Provide the (X, Y) coordinate of the cell's center where the given text is located.  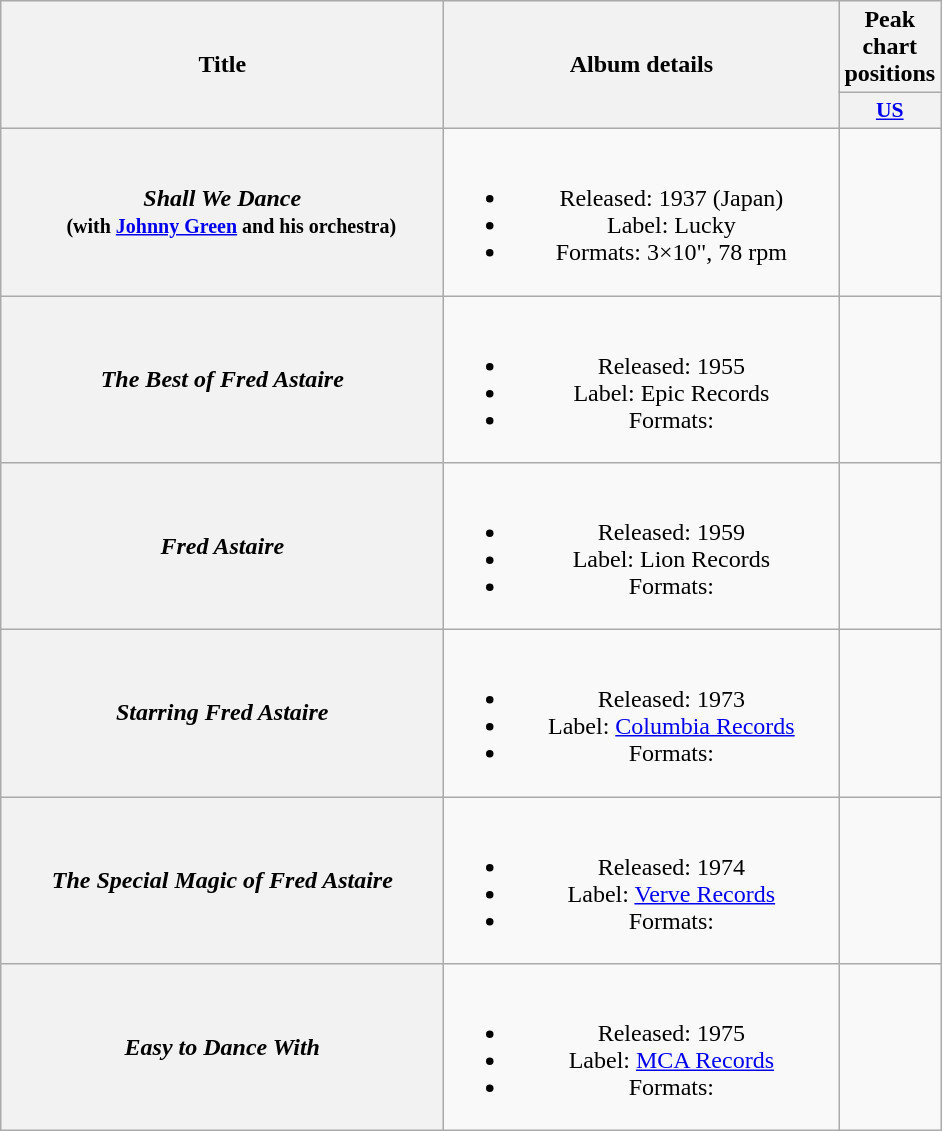
Fred Astaire (222, 546)
Released: 1974Label: Verve RecordsFormats: (642, 880)
Released: 1955Label: Epic RecordsFormats: (642, 380)
Title (222, 65)
The Special Magic of Fred Astaire (222, 880)
Starring Fred Astaire (222, 714)
Peak chart positions (890, 47)
The Best of Fred Astaire (222, 380)
Easy to Dance With (222, 1048)
Album details (642, 65)
Released: 1959Label: Lion RecordsFormats: (642, 546)
Shall We Dance (with Johnny Green and his orchestra) (222, 212)
US (890, 111)
Released: 1973Label: Columbia RecordsFormats: (642, 714)
Released: 1937 (Japan)Label: LuckyFormats: 3×10", 78 rpm (642, 212)
Released: 1975Label: MCA RecordsFormats: (642, 1048)
